Extract the [x, y] coordinate from the center of the cell holding the provided text.  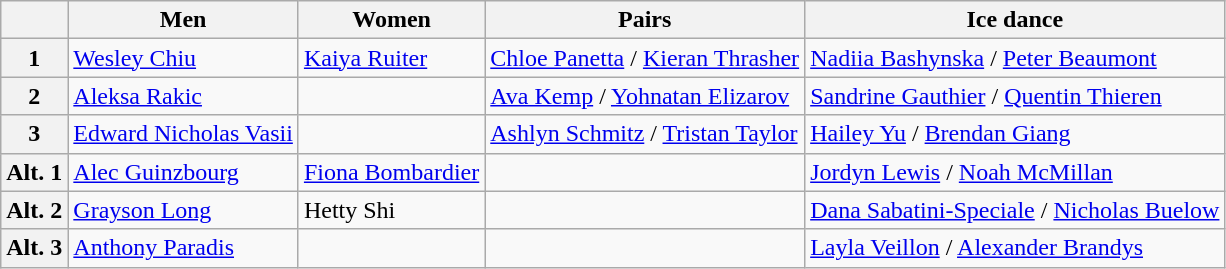
Ava Kemp / Yohnatan Elizarov [645, 96]
Women [391, 20]
Chloe Panetta / Kieran Thrasher [645, 58]
Alt. 2 [34, 210]
Alt. 1 [34, 172]
Alec Guinzbourg [184, 172]
3 [34, 134]
Fiona Bombardier [391, 172]
Wesley Chiu [184, 58]
Edward Nicholas Vasii [184, 134]
Jordyn Lewis / Noah McMillan [1015, 172]
Alt. 3 [34, 248]
Hailey Yu / Brendan Giang [1015, 134]
Pairs [645, 20]
Aleksa Rakic [184, 96]
Sandrine Gauthier / Quentin Thieren [1015, 96]
Anthony Paradis [184, 248]
1 [34, 58]
Grayson Long [184, 210]
Ashlyn Schmitz / Tristan Taylor [645, 134]
Ice dance [1015, 20]
Men [184, 20]
Nadiia Bashynska / Peter Beaumont [1015, 58]
Layla Veillon / Alexander Brandys [1015, 248]
Hetty Shi [391, 210]
2 [34, 96]
Dana Sabatini-Speciale / Nicholas Buelow [1015, 210]
Kaiya Ruiter [391, 58]
